Return the [x, y] coordinate for the center point of the cell that contains the specified text.  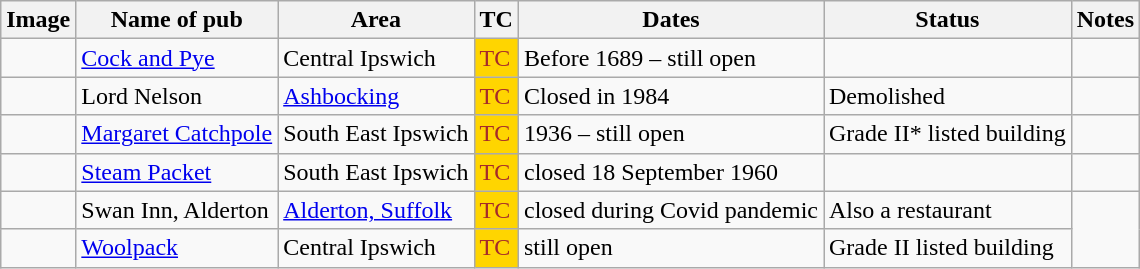
Margaret Catchpole [177, 134]
Lord Nelson [177, 96]
Area [376, 20]
Closed in 1984 [670, 96]
Cock and Pye [177, 58]
Name of pub [177, 20]
Dates [670, 20]
Demolished [948, 96]
1936 – still open [670, 134]
Notes [1105, 20]
Steam Packet [177, 172]
Grade II* listed building [948, 134]
Woolpack [177, 248]
Swan Inn, Alderton [177, 210]
Also a restaurant [948, 210]
Before 1689 – still open [670, 58]
Image [38, 20]
Status [948, 20]
closed 18 September 1960 [670, 172]
Grade II listed building [948, 248]
still open [670, 248]
closed during Covid pandemic [670, 210]
Ashbocking [376, 96]
Alderton, Suffolk [376, 210]
